Identify which cell holds the provided text, then report its (x, y) central coordinate. 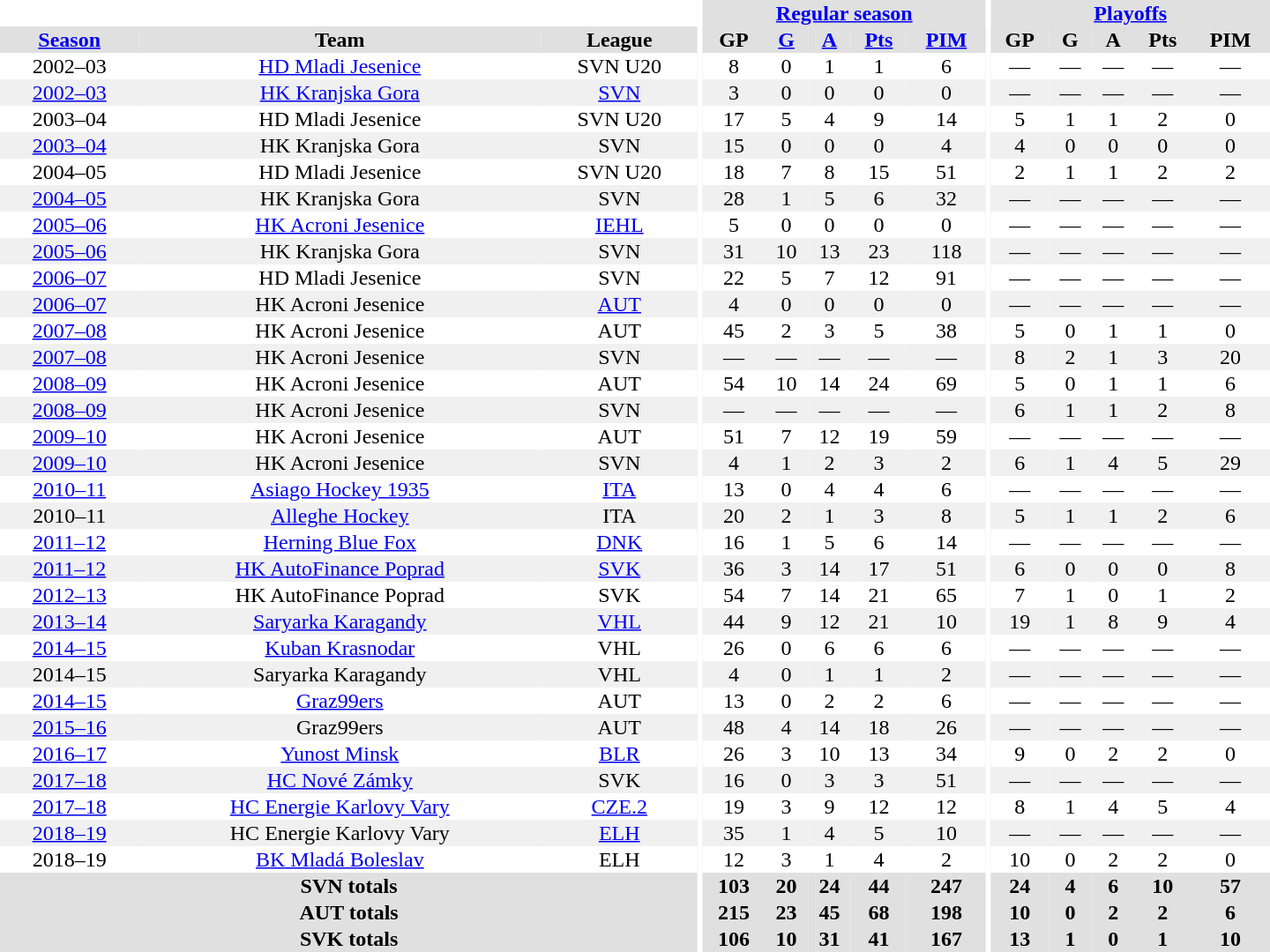
22 (734, 278)
215 (734, 912)
Herning Blue Fox (340, 542)
Asiago Hockey 1935 (340, 489)
IEHL (619, 225)
2012–13 (69, 595)
28 (734, 198)
HC Nové Zámky (340, 780)
35 (734, 833)
CZE.2 (619, 807)
Team (340, 40)
106 (734, 939)
2016–17 (69, 754)
AUT totals (349, 912)
Alleghe Hockey (340, 516)
167 (946, 939)
68 (878, 912)
BLR (619, 754)
118 (946, 251)
32 (946, 198)
SVK totals (349, 939)
59 (946, 436)
34 (946, 754)
29 (1230, 463)
57 (1230, 886)
247 (946, 886)
103 (734, 886)
BK Mladá Boleslav (340, 859)
65 (946, 595)
36 (734, 569)
Kuban Krasnodar (340, 648)
48 (734, 727)
Yunost Minsk (340, 754)
League (619, 40)
38 (946, 331)
SVN totals (349, 886)
41 (878, 939)
Regular season (845, 13)
91 (946, 278)
2013–14 (69, 621)
Season (69, 40)
Playoffs (1131, 13)
69 (946, 383)
198 (946, 912)
2015–16 (69, 727)
DNK (619, 542)
